Locate the cell with the specified text and output its (x, y) center coordinate. 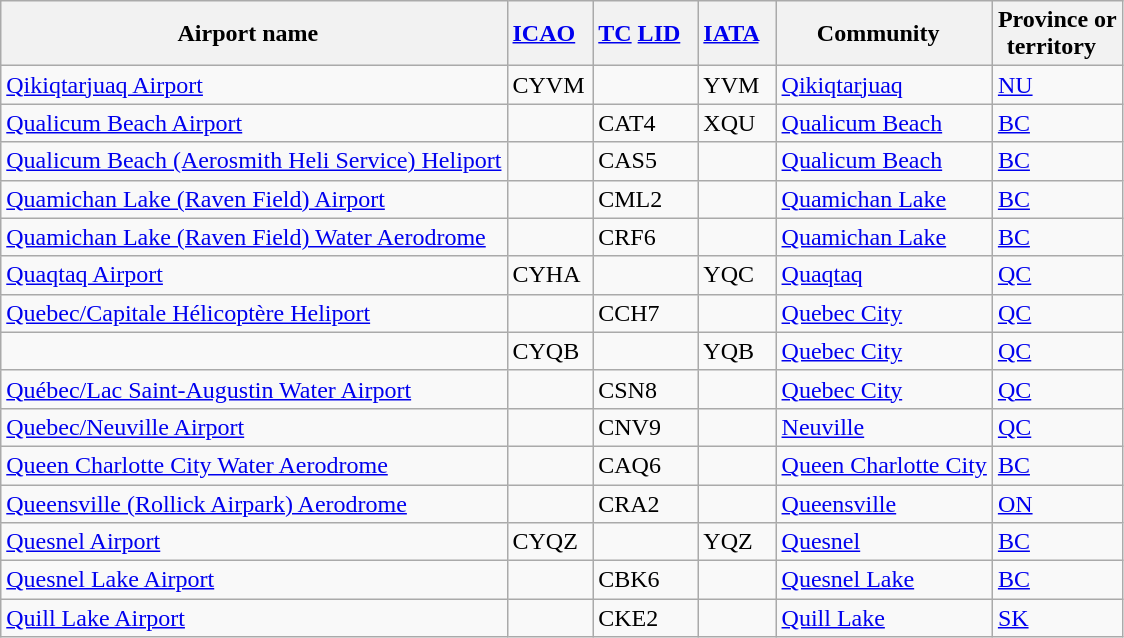
CYQZ (550, 542)
ICAO (550, 34)
Qikiqtarjuaq (884, 85)
CNV9 (646, 427)
Airport name (254, 34)
CSN8 (646, 389)
CML2 (646, 199)
Quamichan Lake (Raven Field) Airport (254, 199)
Queensville (884, 503)
Quamichan Lake (Raven Field) Water Aerodrome (254, 237)
Québec/Lac Saint-Augustin Water Airport (254, 389)
Queen Charlotte City (884, 465)
CAT4 (646, 123)
SK (1057, 618)
XQU (737, 123)
CAQ6 (646, 465)
CAS5 (646, 161)
YQB (737, 351)
Quesnel Lake (884, 580)
CRA2 (646, 503)
IATA (737, 34)
Quesnel Airport (254, 542)
YVM (737, 85)
ON (1057, 503)
Queensville (Rollick Airpark) Aerodrome (254, 503)
Quesnel (884, 542)
YQC (737, 275)
Qualicum Beach Airport (254, 123)
Qualicum Beach (Aerosmith Heli Service) Heliport (254, 161)
Quebec/Neuville Airport (254, 427)
CCH7 (646, 313)
Quaqtaq (884, 275)
YQZ (737, 542)
CBK6 (646, 580)
Quesnel Lake Airport (254, 580)
Province orterritory (1057, 34)
Quill Lake (884, 618)
CYHA (550, 275)
CKE2 (646, 618)
Queen Charlotte City Water Aerodrome (254, 465)
NU (1057, 85)
CYVM (550, 85)
Community (884, 34)
TC LID (646, 34)
Neuville (884, 427)
CYQB (550, 351)
Qikiqtarjuaq Airport (254, 85)
Quaqtaq Airport (254, 275)
Quill Lake Airport (254, 618)
Quebec/Capitale Hélicoptère Heliport (254, 313)
CRF6 (646, 237)
